Extract the (X, Y) coordinate from the center of the cell holding the provided text.  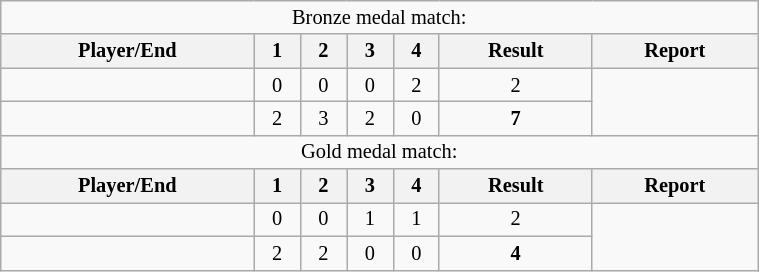
Gold medal match: (380, 152)
7 (515, 118)
Bronze medal match: (380, 17)
